Locate the cell with the specified text and output its (X, Y) center coordinate. 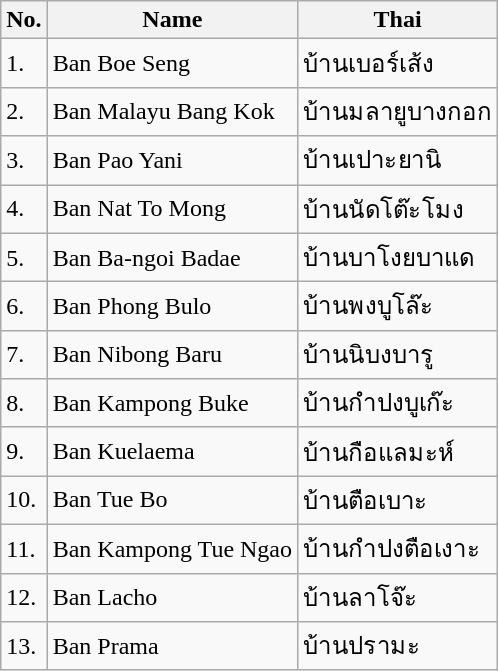
Ban Kuelaema (172, 452)
Ban Pao Yani (172, 160)
บ้านตือเบาะ (398, 500)
3. (24, 160)
13. (24, 646)
บ้านเปาะยานิ (398, 160)
บ้านนัดโต๊ะโมง (398, 208)
บ้านพงบูโล๊ะ (398, 306)
Ban Kampong Buke (172, 404)
Name (172, 20)
บ้านกือแลมะห์ (398, 452)
9. (24, 452)
8. (24, 404)
บ้านกำปงตือเงาะ (398, 548)
2. (24, 112)
Ban Nibong Baru (172, 354)
12. (24, 598)
Ban Kampong Tue Ngao (172, 548)
บ้านเบอร์เส้ง (398, 64)
1. (24, 64)
บ้านมลายูบางกอก (398, 112)
Ban Phong Bulo (172, 306)
10. (24, 500)
4. (24, 208)
Ban Malayu Bang Kok (172, 112)
บ้านนิบงบารู (398, 354)
Thai (398, 20)
บ้านกำปงบูเก๊ะ (398, 404)
บ้านลาโจ๊ะ (398, 598)
Ban Lacho (172, 598)
บ้านปรามะ (398, 646)
Ban Tue Bo (172, 500)
No. (24, 20)
6. (24, 306)
11. (24, 548)
บ้านบาโงยบาแด (398, 258)
Ban Ba-ngoi Badae (172, 258)
5. (24, 258)
7. (24, 354)
Ban Prama (172, 646)
Ban Boe Seng (172, 64)
Ban Nat To Mong (172, 208)
